Locate the cell with the specified text and output its (X, Y) center coordinate. 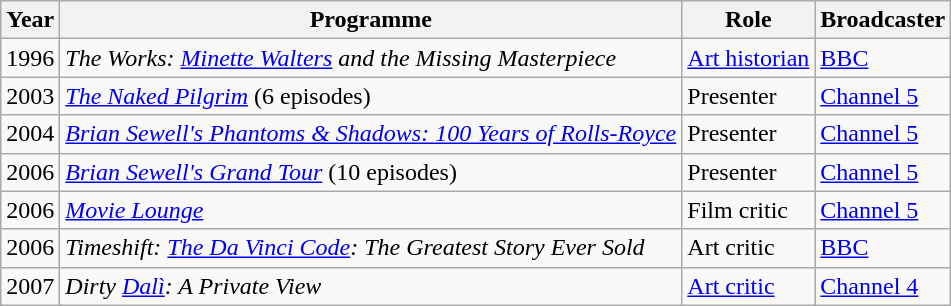
Broadcaster (883, 20)
Year (30, 20)
Role (748, 20)
Art historian (748, 58)
Channel 4 (883, 286)
Brian Sewell's Phantoms & Shadows: 100 Years of Rolls-Royce (371, 134)
2004 (30, 134)
Movie Lounge (371, 210)
1996 (30, 58)
Dirty Dalì: A Private View (371, 286)
2003 (30, 96)
The Works: Minette Walters and the Missing Masterpiece (371, 58)
2007 (30, 286)
Timeshift: The Da Vinci Code: The Greatest Story Ever Sold (371, 248)
Brian Sewell's Grand Tour (10 episodes) (371, 172)
The Naked Pilgrim (6 episodes) (371, 96)
Programme (371, 20)
Film critic (748, 210)
